Output the (x, y) coordinate of the center of the cell containing the given text.  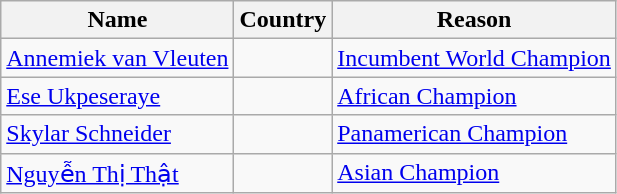
Incumbent World Champion (474, 58)
Annemiek van Vleuten (118, 58)
Country (283, 20)
Nguyễn Thị Thật (118, 173)
Skylar Schneider (118, 134)
Reason (474, 20)
Ese Ukpeseraye (118, 96)
Asian Champion (474, 173)
Name (118, 20)
Panamerican Champion (474, 134)
African Champion (474, 96)
